Provide the [x, y] coordinate of the cell's center where the given text is located.  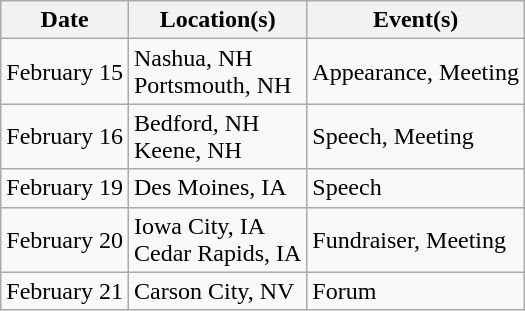
Des Moines, IA [217, 188]
Fundraiser, Meeting [416, 240]
February 15 [65, 72]
February 21 [65, 291]
February 16 [65, 136]
Carson City, NV [217, 291]
Event(s) [416, 20]
Appearance, Meeting [416, 72]
February 20 [65, 240]
Speech [416, 188]
Forum [416, 291]
Date [65, 20]
February 19 [65, 188]
Speech, Meeting [416, 136]
Bedford, NH Keene, NH [217, 136]
Location(s) [217, 20]
Nashua, NH Portsmouth, NH [217, 72]
Iowa City, IA Cedar Rapids, IA [217, 240]
